From the cell containing the given text, extract its center point as (x, y) coordinate. 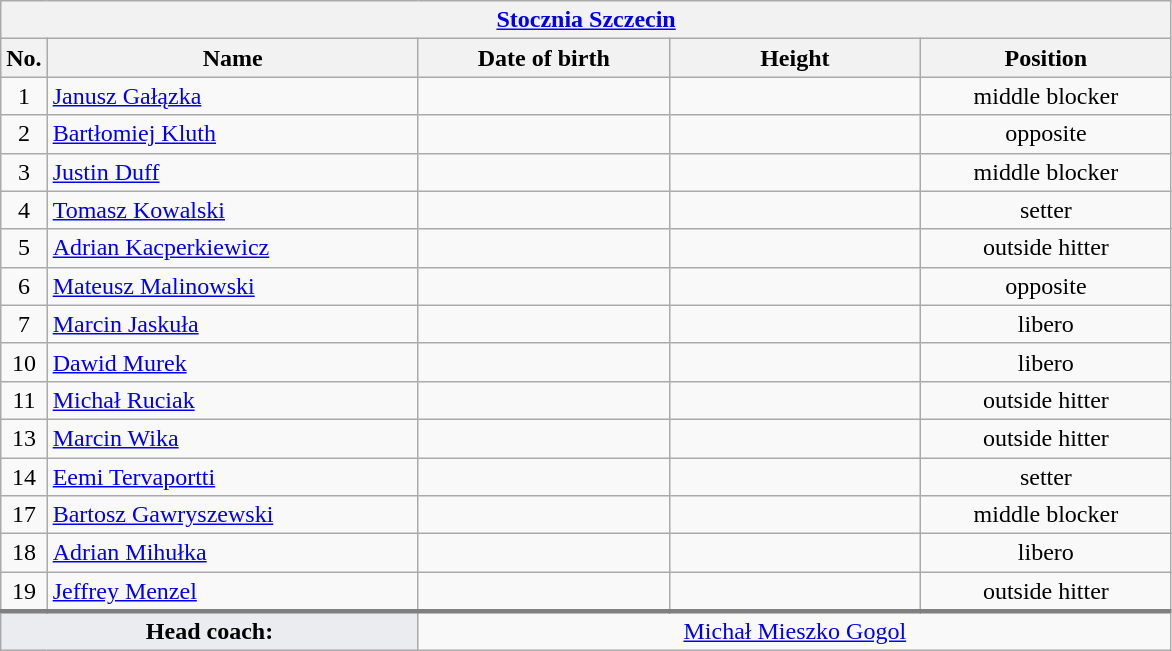
Michał Mieszko Gogol (794, 631)
Adrian Mihułka (232, 553)
Marcin Wika (232, 438)
2 (24, 134)
19 (24, 592)
Bartłomiej Kluth (232, 134)
Name (232, 58)
17 (24, 515)
Position (1046, 58)
No. (24, 58)
Jeffrey Menzel (232, 592)
7 (24, 324)
Janusz Gałązka (232, 96)
Eemi Tervaportti (232, 477)
5 (24, 248)
1 (24, 96)
11 (24, 400)
Tomasz Kowalski (232, 210)
Head coach: (210, 631)
Stocznia Szczecin (586, 20)
Mateusz Malinowski (232, 286)
Adrian Kacperkiewicz (232, 248)
18 (24, 553)
Bartosz Gawryszewski (232, 515)
10 (24, 362)
14 (24, 477)
Date of birth (544, 58)
Marcin Jaskuła (232, 324)
3 (24, 172)
4 (24, 210)
Justin Duff (232, 172)
6 (24, 286)
Dawid Murek (232, 362)
13 (24, 438)
Michał Ruciak (232, 400)
Height (794, 58)
